Pinpoint the cell where the given text exists, returning its [X, Y] midpoint coordinate. 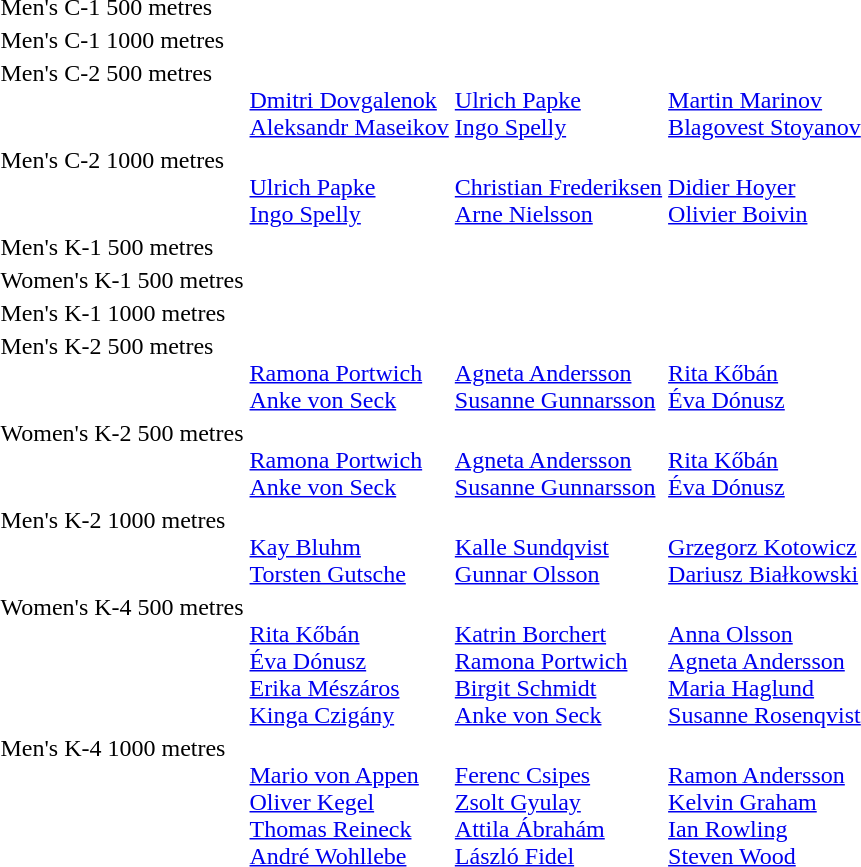
Katrin BorchertRamona PortwichBirgit SchmidtAnke von Seck [558, 661]
Kalle SundqvistGunnar Olsson [558, 547]
Dmitri DovgalenokAleksandr Maseikov [349, 100]
Kay BluhmTorsten Gutsche [349, 547]
Christian FrederiksenArne Nielsson [558, 187]
Rita KőbánÉva DónuszErika MészárosKinga Czigány [349, 661]
